From the cell containing the given text, extract its center point as (x, y) coordinate. 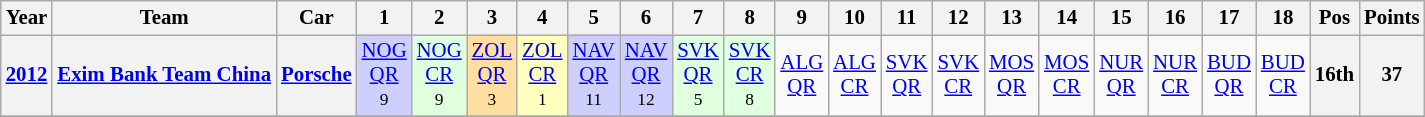
SVKQR5 (698, 75)
Car (316, 18)
Year (27, 18)
6 (646, 18)
NOGQR9 (384, 75)
Exim Bank Team China (164, 75)
16 (1175, 18)
SVKCR (958, 75)
BUDCR (1283, 75)
ALGQR (802, 75)
14 (1066, 18)
NOGCR9 (440, 75)
NURCR (1175, 75)
Pos (1334, 18)
17 (1229, 18)
SVKQR (907, 75)
9 (802, 18)
8 (750, 18)
BUDQR (1229, 75)
NURQR (1121, 75)
3 (492, 18)
12 (958, 18)
NAVQR12 (646, 75)
16th (1334, 75)
15 (1121, 18)
1 (384, 18)
10 (854, 18)
MOSQR (1012, 75)
ZOLQR3 (492, 75)
ALGCR (854, 75)
4 (542, 18)
13 (1012, 18)
ZOLCR1 (542, 75)
7 (698, 18)
37 (1392, 75)
5 (594, 18)
SVKCR8 (750, 75)
2012 (27, 75)
Points (1392, 18)
NAVQR11 (594, 75)
Team (164, 18)
MOSCR (1066, 75)
11 (907, 18)
Porsche (316, 75)
2 (440, 18)
18 (1283, 18)
